Search for the cell housing the specified text and yield its (x, y) center coordinate. 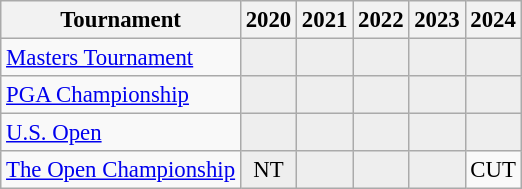
2024 (493, 20)
2021 (325, 20)
The Open Championship (121, 170)
PGA Championship (121, 95)
U.S. Open (121, 133)
Tournament (121, 20)
CUT (493, 170)
2020 (268, 20)
NT (268, 170)
2022 (381, 20)
Masters Tournament (121, 58)
2023 (437, 20)
